Output the [X, Y] coordinate of the center of the cell containing the given text.  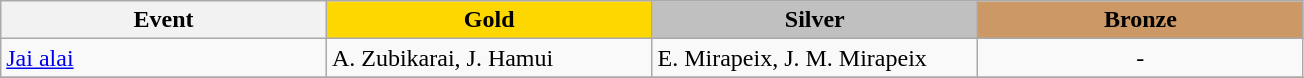
Jai alai [164, 58]
Silver [815, 20]
Event [164, 20]
A. Zubikarai, J. Hamui [489, 58]
Gold [489, 20]
- [1141, 58]
Bronze [1141, 20]
E. Mirapeix, J. M. Mirapeix [815, 58]
